Detect which cell encompasses the target text, then output its (X, Y) center coordinate. 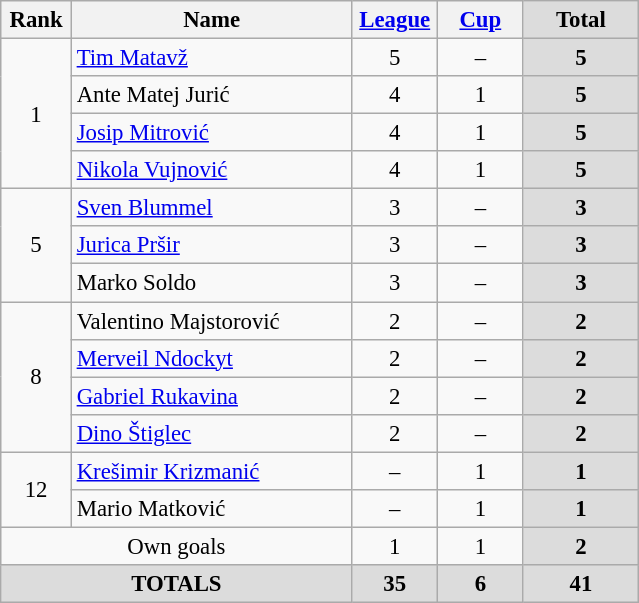
Name (212, 20)
Gabriel Rukavina (212, 396)
Marko Soldo (212, 283)
Nikola Vujnović (212, 170)
6 (481, 584)
Josip Mitrović (212, 133)
Rank (36, 20)
Sven Blummel (212, 208)
League (395, 20)
TOTALS (176, 584)
Krešimir Krizmanić (212, 471)
Cup (481, 20)
Dino Štiglec (212, 433)
Valentino Majstorović (212, 321)
Ante Matej Jurić (212, 95)
Total (581, 20)
Merveil Ndockyt (212, 358)
8 (36, 377)
Jurica Pršir (212, 245)
Tim Matavž (212, 58)
41 (581, 584)
12 (36, 490)
Own goals (176, 546)
35 (395, 584)
Mario Matković (212, 509)
